Provide the (X, Y) coordinate of the cell's center where the given text is located.  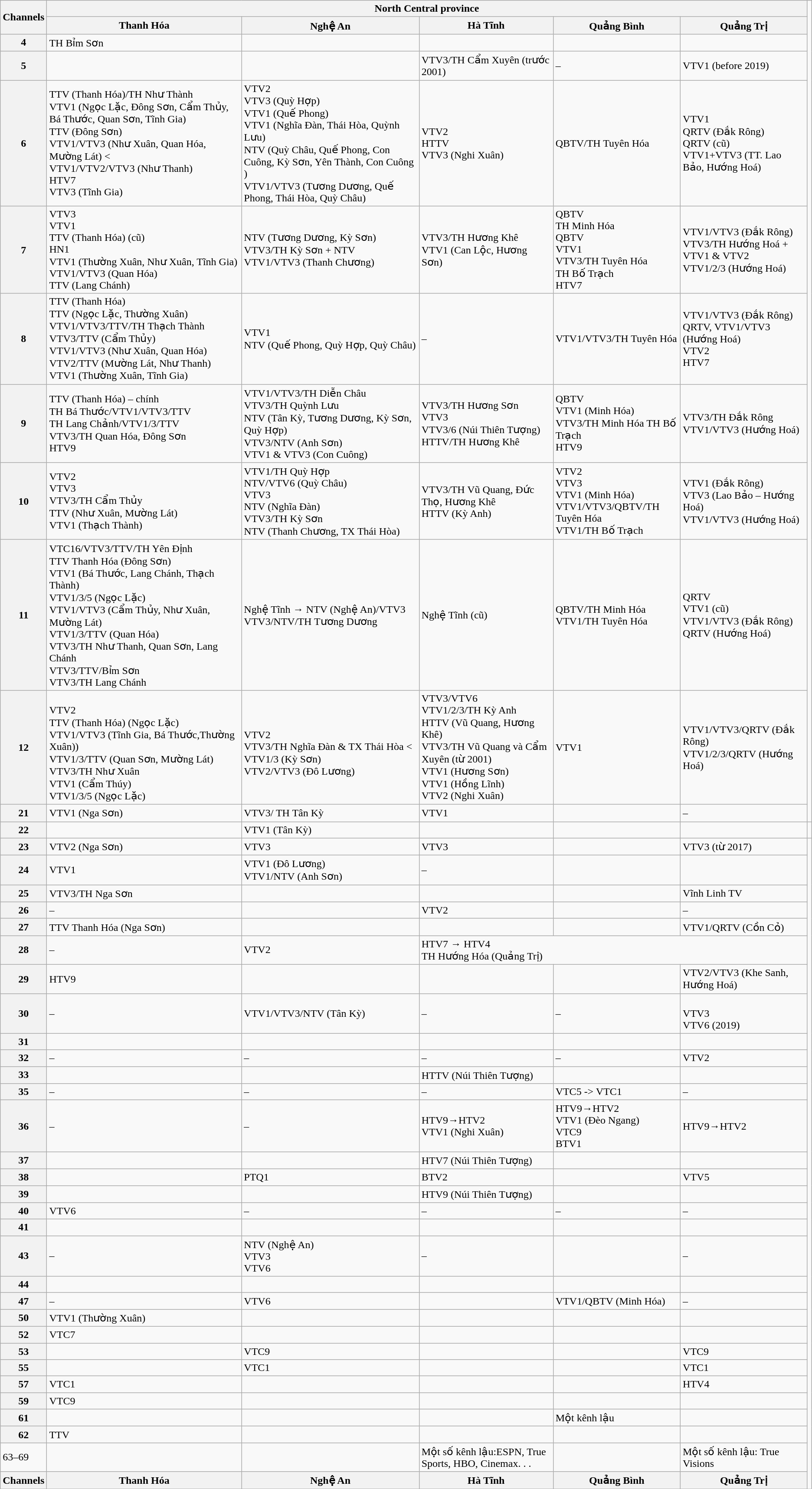
VTV1/VTV3/TH Diễn ChâuVTV3/TH Quỳnh LưuNTV (Tân Kỳ, Tương Dương, Kỳ Sơn, Quỳ Hợp) VTV3/NTV (Anh Sơn)VTV1 & VTV3 (Con Cuông) (331, 424)
Một số kênh lậu: True Visions (744, 1457)
VTV1/VTV3 (Đắk Rông)VTV3/TH Hướng Hoá + VTV1 & VTV2VTV1/2/3 (Hướng Hoá) (744, 250)
QBTV/TH Tuyên Hóa (617, 143)
24 (23, 870)
HTTV (Núi Thiên Tượng) (486, 1075)
57 (23, 1384)
VTV2HTTVVTV3 (Nghi Xuân) (486, 143)
59 (23, 1401)
QBTVTH Minh HóaQBTVVTV1 VTV3/TH Tuyên HóaTH Bố TrạchHTV7 (617, 250)
33 (23, 1075)
35 (23, 1092)
VTV1 (Thường Xuân) (144, 1318)
VTV1 (Tân Kỳ) (331, 830)
23 (23, 847)
VTV2 VTV3VTV3/TH Cẩm ThủyTTV (Như Xuân, Mường Lát)VTV1 (Thạch Thành) (144, 501)
26 (23, 910)
PTQ1 (331, 1177)
40 (23, 1211)
30 (23, 1013)
QBTV VTV1 (Minh Hóa)VTV3/TH Minh Hóa TH Bố Trạch HTV9 (617, 424)
VTC5 -> VTC1 (617, 1092)
55 (23, 1368)
VTV3/ TH Tân Kỳ (331, 813)
63–69 (23, 1457)
44 (23, 1285)
VTV3/TH Hương KhêVTV1 (Can Lộc, Hương Sơn) (486, 250)
QRTV VTV1 (cũ)VTV1/VTV3 (Đắk Rông)QRTV (Hướng Hoá) (744, 615)
VTV2VTV3/TH Nghĩa Đàn & TX Thái Hòa <VTV1/3 (Kỳ Sơn)VTV2/VTV3 (Đô Lương) (331, 747)
HTV9→HTV2 (744, 1126)
VTV3/TH Hương SơnVTV3VTV3/6 (Núi Thiên Tượng)HTTV/TH Hương Khê (486, 424)
VTV3 (từ 2017) (744, 847)
4 (23, 43)
VTV1NTV (Quế Phong, Quỳ Hợp, Quỳ Châu) (331, 339)
52 (23, 1335)
VTV2VTV3VTV1 (Minh Hóa)VTV1/VTV3/QBTV/TH Tuyên HóaVTV1/TH Bố Trạch (617, 501)
HTV7 (Núi Thiên Tượng) (486, 1160)
HTV9 (Núi Thiên Tượng) (486, 1194)
VTV3/TH Vũ Quang, Đức Thọ, Hương KhêHTTV (Kỳ Anh) (486, 501)
21 (23, 813)
28 (23, 950)
29 (23, 979)
62 (23, 1434)
VTV1/QBTV (Minh Hóa) (617, 1301)
VTC7 (144, 1335)
27 (23, 927)
VTV1QRTV (Đắk Rông)QRTV (cũ)VTV1+VTV3 (TT. Lao Bảo, Hướng Hoá) (744, 143)
VTV3 VTV6 (2019) (744, 1013)
North Central province (427, 9)
8 (23, 339)
TTV Thanh Hóa (Nga Sơn) (144, 927)
31 (23, 1042)
39 (23, 1194)
VTV1/TH Quỳ HợpNTV/VTV6 (Quỳ Châu)VTV3 NTV (Nghĩa Đàn)VTV3/TH Kỳ SơnNTV (Thanh Chương, TX Thái Hòa) (331, 501)
VTV1 (Đô Lương)VTV1/NTV (Anh Sơn) (331, 870)
BTV2 (486, 1177)
61 (23, 1418)
VTV3 VTV1TTV (Thanh Hóa) (cũ)HN1VTV1 (Thường Xuân, Như Xuân, Tĩnh Gia) VTV1/VTV3 (Quan Hóa)TTV (Lang Chánh) (144, 250)
VTV3/TH Cẩm Xuyên (trước 2001) (486, 66)
25 (23, 894)
7 (23, 250)
36 (23, 1126)
VTV1 (Nga Sơn) (144, 813)
VTV1 (Đắk Rông)VTV3 (Lao Bảo – Hướng Hoá)VTV1/VTV3 (Hướng Hoá) (744, 501)
47 (23, 1301)
37 (23, 1160)
43 (23, 1256)
22 (23, 830)
NTV (Nghệ An) VTV3 VTV6 (331, 1256)
10 (23, 501)
VTV3/TH Nga Sơn (144, 894)
9 (23, 424)
6 (23, 143)
41 (23, 1227)
TH Bỉm Sơn (144, 43)
HTV9→HTV2VTV1 (Nghi Xuân) (486, 1126)
HTV9→HTV2 VTV1 (Đèo Ngang)VTC9BTV1 (617, 1126)
VTV1/VTV3/QRTV (Đắk Rông)VTV1/2/3/QRTV (Hướng Hoá) (744, 747)
QBTV/TH Minh HóaVTV1/TH Tuyên Hóa (617, 615)
11 (23, 615)
5 (23, 66)
VTV2 (Nga Sơn) (144, 847)
Một kênh lậu (617, 1418)
VTV1/QRTV (Cồn Cỏ) (744, 927)
VTV1/VTV3 (Đắk Rông)QRTV, VTV1/VTV3 (Hướng Hoá)VTV2HTV7 (744, 339)
Vĩnh Linh TV (744, 894)
TTV (Thanh Hóa) – chínhTH Bá Thước/VTV1/VTV3/TTVTH Lang Chảnh/VTV1/3/TTVVTV3/TH Quan Hóa, Đông SơnHTV9 (144, 424)
VTV1 (before 2019) (744, 66)
VTV1/VTV3/NTV (Tân Kỳ) (331, 1013)
HTV9 (144, 979)
VTV1/VTV3/TH Tuyên Hóa (617, 339)
VTV3/VTV6VTV1/2/3/TH Kỳ AnhHTTV (Vũ Quang, Hương Khê)VTV3/TH Vũ Quang và Cẩm Xuyên (từ 2001)VTV1 (Hương Sơn)VTV1 (Hồng Lĩnh)VTV2 (Nghi Xuân) (486, 747)
NTV (Tương Dương, Kỳ Sơn)VTV3/TH Kỳ Sơn + NTVVTV1/VTV3 (Thanh Chương) (331, 250)
50 (23, 1318)
12 (23, 747)
53 (23, 1351)
32 (23, 1058)
TTV (144, 1434)
VTV5 (744, 1177)
VTV2/VTV3 (Khe Sanh, Hướng Hoá) (744, 979)
Nghệ Tĩnh → NTV (Nghệ An)/VTV3VTV3/NTV/TH Tương Dương (331, 615)
Nghệ Tĩnh (cũ) (486, 615)
HTV7 → HTV4TH Hướng Hóa (Quảng Trị) (613, 950)
38 (23, 1177)
Một số kênh lậu:ESPN, True Sports, HBO, Cinemax. . . (486, 1457)
HTV4 (744, 1384)
VTV3/TH Đắk RôngVTV1/VTV3 (Hướng Hoá) (744, 424)
